Return (x, y) of the center of cell containing provided text 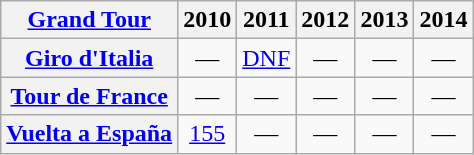
2011 (266, 20)
Grand Tour (90, 20)
Vuelta a España (90, 134)
DNF (266, 58)
2014 (444, 20)
Tour de France (90, 96)
2013 (384, 20)
2012 (326, 20)
2010 (208, 20)
155 (208, 134)
Giro d'Italia (90, 58)
